Determine the (X, Y) coordinate at the center of the cell enclosing the given text.  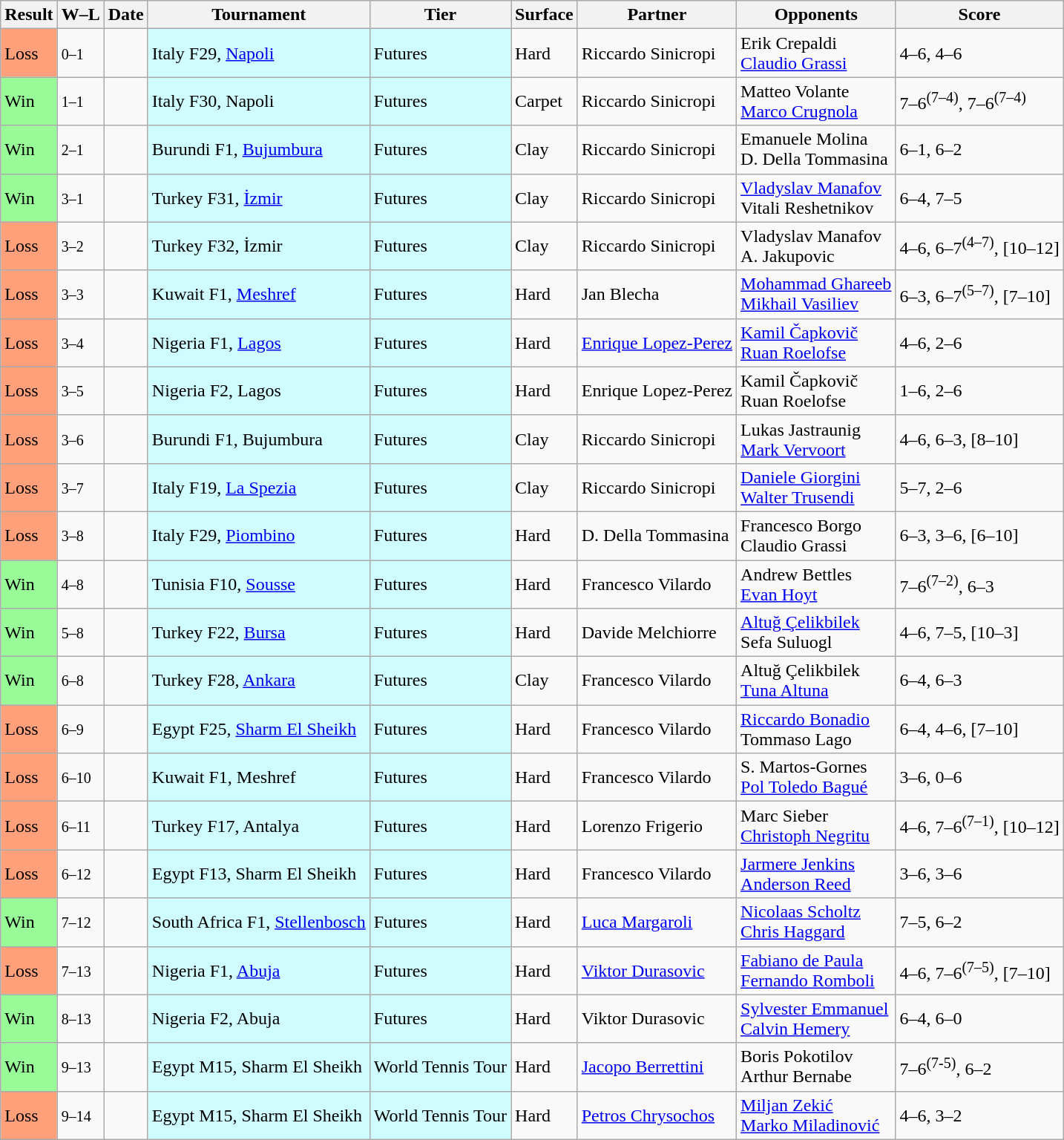
4–6, 2–6 (979, 343)
4–6, 7–6(7–5), [7–10] (979, 971)
9–14 (80, 1115)
1–1 (80, 101)
4–6, 4–6 (979, 53)
4–6, 3–2 (979, 1115)
Petros Chrysochos (657, 1115)
Riccardo Bonadio Tommaso Lago (816, 729)
6–8 (80, 681)
3–6 (80, 439)
Matteo Volante Marco Crugnola (816, 101)
Opponents (816, 15)
Surface (545, 15)
Italy F29, Piombino (258, 536)
6–3, 3–6, [6–10] (979, 536)
Boris Pokotilov Arthur Bernabe (816, 1067)
Davide Melchiorre (657, 632)
Tier (440, 15)
6–3, 6–7(5–7), [7–10] (979, 294)
3–8 (80, 536)
Turkey F31, İzmir (258, 197)
Egypt F13, Sharm El Sheikh (258, 874)
Marc Sieber Christoph Negritu (816, 825)
Vladyslav Manafov Vitali Reshetnikov (816, 197)
Turkey F32, İzmir (258, 246)
5–7, 2–6 (979, 487)
6–4, 6–0 (979, 1018)
Lorenzo Frigerio (657, 825)
3–7 (80, 487)
Nigeria F1, Abuja (258, 971)
3–1 (80, 197)
3–2 (80, 246)
W–L (80, 15)
4–6, 7–6(7–1), [10–12] (979, 825)
6–10 (80, 778)
6–1, 6–2 (979, 150)
Italy F30, Napoli (258, 101)
4–6, 7–5, [10–3] (979, 632)
7–12 (80, 922)
D. Della Tommasina (657, 536)
Egypt F25, Sharm El Sheikh (258, 729)
Jacopo Berrettini (657, 1067)
Vladyslav Manafov A. Jakupovic (816, 246)
7–6(7–4), 7–6(7–4) (979, 101)
Miljan Zekić Marko Miladinović (816, 1115)
Italy F19, La Spezia (258, 487)
Nigeria F1, Lagos (258, 343)
Turkey F17, Antalya (258, 825)
Francesco Borgo Claudio Grassi (816, 536)
6–4, 6–3 (979, 681)
Score (979, 15)
Italy F29, Napoli (258, 53)
8–13 (80, 1018)
3–6, 0–6 (979, 778)
Emanuele Molina D. Della Tommasina (816, 150)
1–6, 2–6 (979, 390)
0–1 (80, 53)
Lukas Jastraunig Mark Vervoort (816, 439)
Jarmere Jenkins Anderson Reed (816, 874)
6–9 (80, 729)
Altuğ Çelikbilek Sefa Suluogl (816, 632)
3–6, 3–6 (979, 874)
Altuğ Çelikbilek Tuna Altuna (816, 681)
9–13 (80, 1067)
Turkey F22, Bursa (258, 632)
Result (29, 15)
S. Martos-Gornes Pol Toledo Bagué (816, 778)
7–6(7–2), 6–3 (979, 583)
Partner (657, 15)
Tunisia F10, Sousse (258, 583)
Andrew Bettles Evan Hoyt (816, 583)
Luca Margaroli (657, 922)
6–4, 4–6, [7–10] (979, 729)
4–6, 6–7(4–7), [10–12] (979, 246)
3–4 (80, 343)
6–11 (80, 825)
South Africa F1, Stellenbosch (258, 922)
Mohammad Ghareeb Mikhail Vasiliev (816, 294)
6–12 (80, 874)
5–8 (80, 632)
Sylvester Emmanuel Calvin Hemery (816, 1018)
4–6, 6–3, [8–10] (979, 439)
7–13 (80, 971)
Jan Blecha (657, 294)
Tournament (258, 15)
Nigeria F2, Abuja (258, 1018)
Erik Crepaldi Claudio Grassi (816, 53)
7–5, 6–2 (979, 922)
4–8 (80, 583)
Nigeria F2, Lagos (258, 390)
Turkey F28, Ankara (258, 681)
Daniele Giorgini Walter Trusendi (816, 487)
Nicolaas Scholtz Chris Haggard (816, 922)
Carpet (545, 101)
6–4, 7–5 (979, 197)
2–1 (80, 150)
3–5 (80, 390)
Fabiano de Paula Fernando Romboli (816, 971)
Date (126, 15)
7–6(7-5), 6–2 (979, 1067)
3–3 (80, 294)
